Output the [X, Y] coordinate of the center of the cell containing the given text.  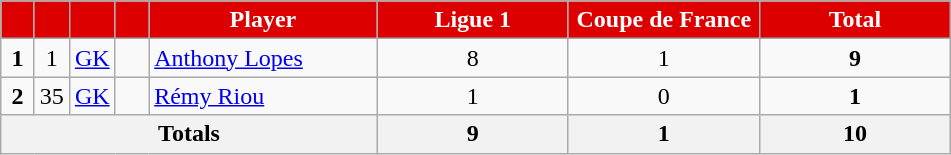
10 [854, 134]
0 [664, 96]
Coupe de France [664, 20]
Player [264, 20]
Total [854, 20]
8 [472, 58]
35 [52, 96]
2 [18, 96]
Ligue 1 [472, 20]
Totals [189, 134]
Anthony Lopes [264, 58]
Rémy Riou [264, 96]
